Provide the (X, Y) coordinate of the cell's center where the given text is located.  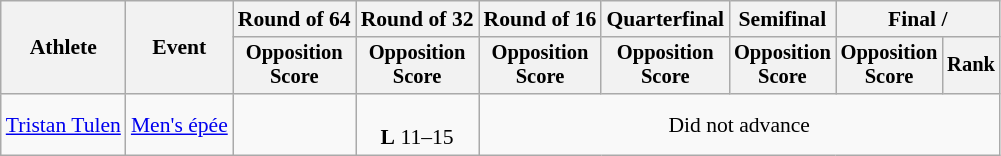
Final / (918, 19)
Rank (971, 66)
L 11–15 (418, 124)
Semifinal (782, 19)
Event (180, 48)
Athlete (64, 48)
Quarterfinal (665, 19)
Round of 32 (418, 19)
Men's épée (180, 124)
Tristan Tulen (64, 124)
Round of 64 (294, 19)
Round of 16 (540, 19)
Did not advance (740, 124)
